Find where the given text appears and provide that cell's center as (X, Y) coordinate. 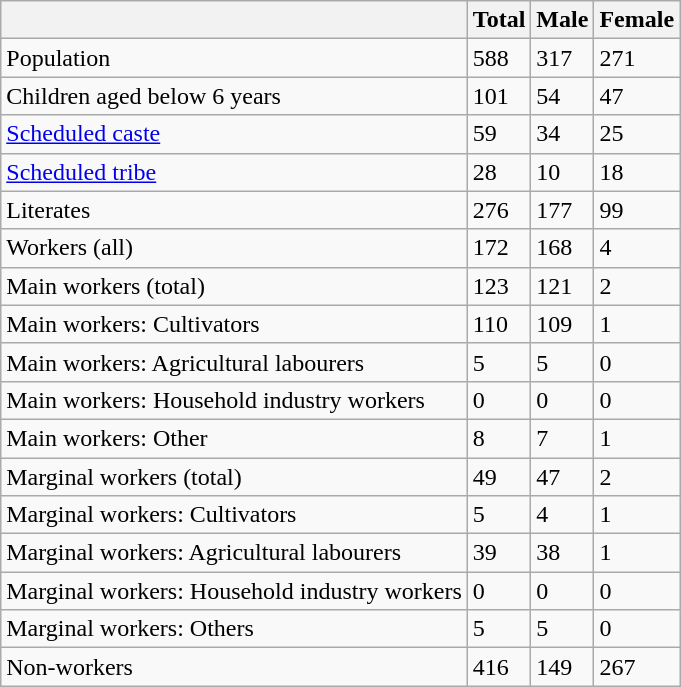
177 (562, 210)
99 (637, 210)
49 (499, 477)
416 (499, 667)
Literates (234, 210)
588 (499, 58)
59 (499, 134)
317 (562, 58)
Main workers: Other (234, 438)
10 (562, 172)
168 (562, 248)
34 (562, 134)
38 (562, 553)
7 (562, 438)
Marginal workers (total) (234, 477)
Main workers: Agricultural labourers (234, 362)
123 (499, 286)
101 (499, 96)
121 (562, 286)
Marginal workers: Agricultural labourers (234, 553)
271 (637, 58)
109 (562, 324)
Female (637, 20)
Total (499, 20)
Male (562, 20)
Workers (all) (234, 248)
Non-workers (234, 667)
Main workers: Household industry workers (234, 400)
Marginal workers: Household industry workers (234, 591)
149 (562, 667)
25 (637, 134)
267 (637, 667)
54 (562, 96)
Scheduled caste (234, 134)
8 (499, 438)
Children aged below 6 years (234, 96)
276 (499, 210)
Marginal workers: Cultivators (234, 515)
Scheduled tribe (234, 172)
39 (499, 553)
Main workers: Cultivators (234, 324)
172 (499, 248)
18 (637, 172)
Population (234, 58)
Main workers (total) (234, 286)
110 (499, 324)
Marginal workers: Others (234, 629)
28 (499, 172)
